Find where the given text appears and provide that cell's center as (x, y) coordinate. 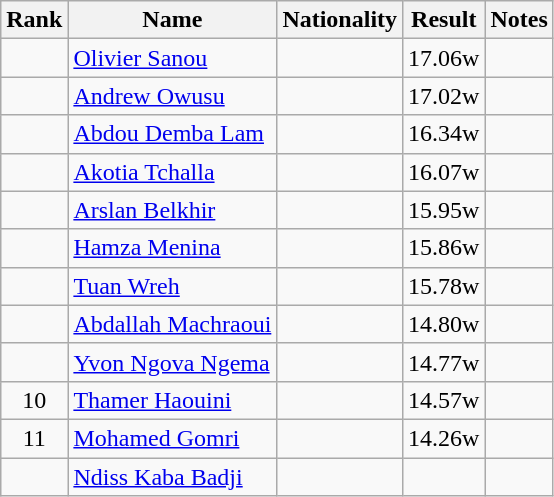
17.06w (444, 58)
Olivier Sanou (172, 58)
16.07w (444, 172)
15.78w (444, 286)
11 (34, 438)
Notes (519, 20)
14.77w (444, 362)
Abdallah Machraoui (172, 324)
Andrew Owusu (172, 96)
Arslan Belkhir (172, 210)
Nationality (340, 20)
Yvon Ngova Ngema (172, 362)
Mohamed Gomri (172, 438)
Result (444, 20)
Thamer Haouini (172, 400)
16.34w (444, 134)
Name (172, 20)
14.80w (444, 324)
17.02w (444, 96)
15.86w (444, 248)
Rank (34, 20)
Hamza Menina (172, 248)
Ndiss Kaba Badji (172, 477)
14.57w (444, 400)
Akotia Tchalla (172, 172)
Tuan Wreh (172, 286)
10 (34, 400)
14.26w (444, 438)
15.95w (444, 210)
Abdou Demba Lam (172, 134)
